Find where the given text appears and provide that cell's center as (x, y) coordinate. 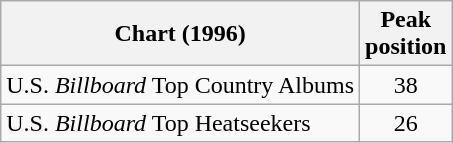
Chart (1996) (180, 34)
U.S. Billboard Top Country Albums (180, 85)
38 (406, 85)
U.S. Billboard Top Heatseekers (180, 123)
Peakposition (406, 34)
26 (406, 123)
